Identify which cell holds the provided text, then report its (X, Y) central coordinate. 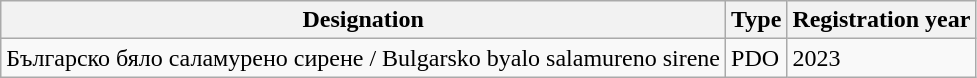
PDO (756, 58)
Registration year (882, 20)
Designation (364, 20)
2023 (882, 58)
Type (756, 20)
Българско бяло саламурено сирене / Bulgarsko byalo salamureno sirene (364, 58)
